From the cell containing the given text, extract its center point as [X, Y] coordinate. 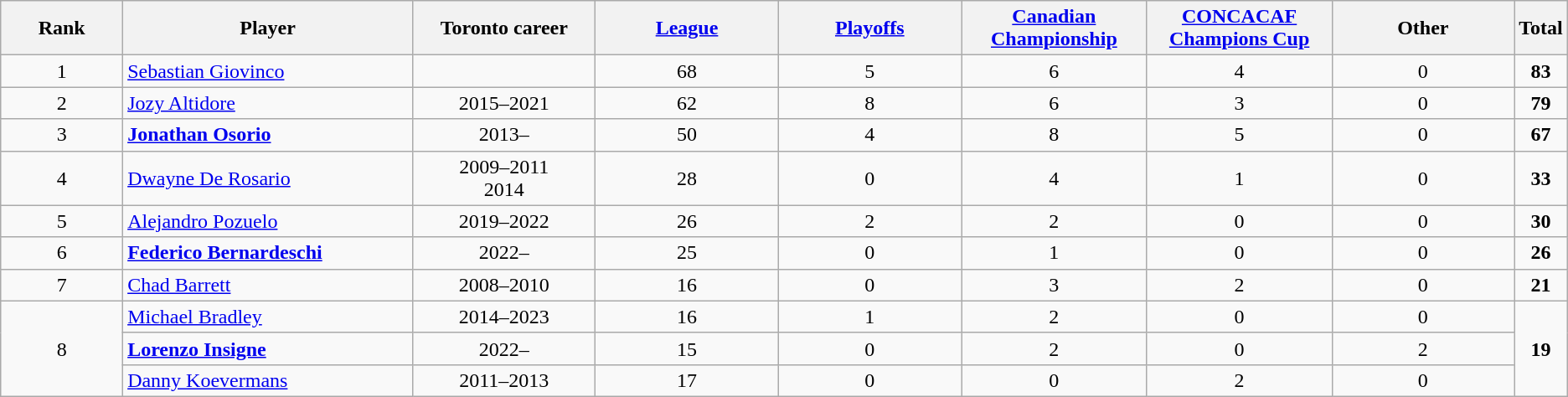
21 [1541, 285]
2019–2022 [504, 221]
25 [687, 253]
83 [1541, 71]
League [687, 28]
2015–2021 [504, 103]
2013– [504, 135]
7 [62, 285]
Total [1541, 28]
Toronto career [504, 28]
Lorenzo Insigne [268, 348]
67 [1541, 135]
Alejandro Pozuelo [268, 221]
62 [687, 103]
50 [687, 135]
15 [687, 348]
Danny Koevermans [268, 380]
19 [1541, 348]
28 [687, 178]
Playoffs [869, 28]
2008–2010 [504, 285]
Jozy Altidore [268, 103]
Federico Bernardeschi [268, 253]
33 [1541, 178]
Chad Barrett [268, 285]
Rank [62, 28]
Other [1423, 28]
30 [1541, 221]
79 [1541, 103]
2011–2013 [504, 380]
68 [687, 71]
Michael Bradley [268, 317]
2009–20112014 [504, 178]
17 [687, 380]
Dwayne De Rosario [268, 178]
Player [268, 28]
CONCACAF Champions Cup [1240, 28]
Sebastian Giovinco [268, 71]
Jonathan Osorio [268, 135]
2014–2023 [504, 317]
Canadian Championship [1055, 28]
